From the cell containing the given text, extract its center point as [X, Y] coordinate. 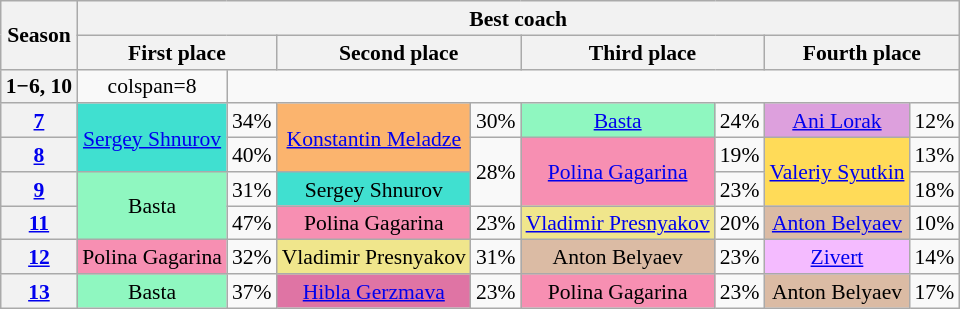
Konstantin Meladze [374, 138]
20% [740, 223]
Third place [643, 52]
28% [496, 172]
10% [934, 223]
Zivert [836, 257]
Best coach [518, 18]
Fourth place [862, 52]
Second place [399, 52]
40% [252, 155]
First place [177, 52]
8 [39, 155]
19% [740, 155]
Ani Lorak [836, 121]
18% [934, 189]
37% [252, 291]
17% [934, 291]
32% [252, 257]
Valeriy Syutkin [836, 172]
7 [39, 121]
9 [39, 189]
Season [39, 35]
13% [934, 155]
47% [252, 223]
30% [496, 121]
Hibla Gerzmava [374, 291]
12 [39, 257]
12% [934, 121]
14% [934, 257]
34% [252, 121]
13 [39, 291]
colspan=8 [152, 86]
11 [39, 223]
24% [740, 121]
1−6, 10 [39, 86]
